Identify which cell holds the provided text, then report its [X, Y] central coordinate. 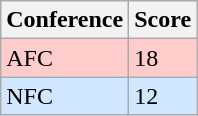
AFC [65, 58]
Conference [65, 20]
18 [163, 58]
12 [163, 96]
Score [163, 20]
NFC [65, 96]
